From the cell containing the given text, extract its center point as (X, Y) coordinate. 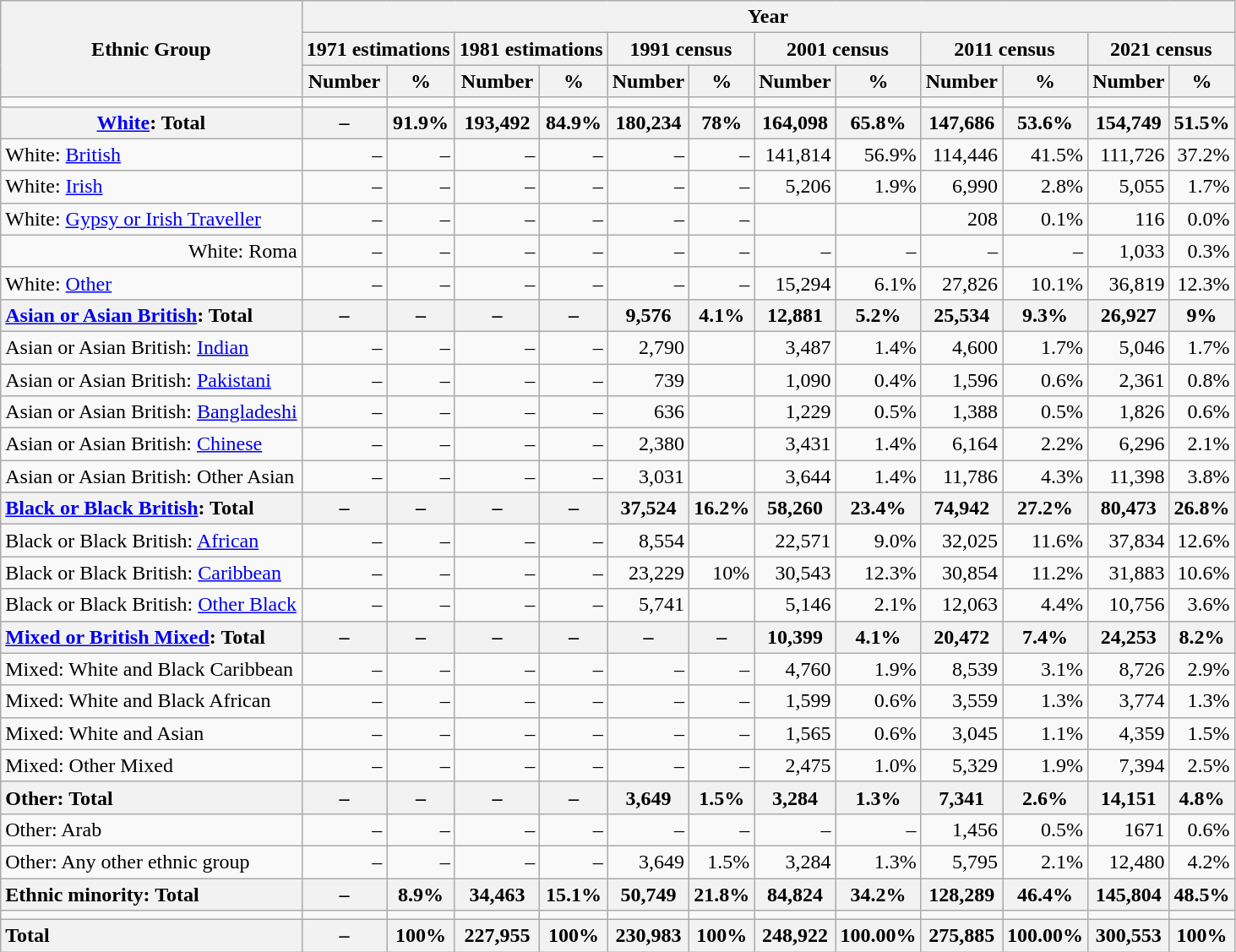
739 (648, 379)
Ethnic minority: Total (151, 895)
230,983 (648, 936)
1,388 (961, 412)
Black or Black British: Caribbean (151, 573)
8,539 (961, 669)
1,565 (795, 733)
10.1% (1046, 283)
27.2% (1046, 509)
34.2% (879, 895)
8,726 (1129, 669)
154,749 (1129, 122)
5,146 (795, 605)
1,229 (795, 412)
11.2% (1046, 573)
1,826 (1129, 412)
1,090 (795, 379)
1,456 (961, 830)
Total (151, 936)
4.8% (1201, 797)
4,600 (961, 347)
2,475 (795, 765)
111,726 (1129, 155)
14,151 (1129, 797)
636 (648, 412)
3.6% (1201, 605)
White: British (151, 155)
8.9% (421, 895)
3,559 (961, 701)
2011 census (1004, 49)
White: Roma (151, 251)
4.2% (1201, 862)
23,229 (648, 573)
193,492 (497, 122)
41.5% (1046, 155)
8.2% (1201, 637)
0.0% (1201, 219)
3,431 (795, 444)
3.1% (1046, 669)
Year (768, 17)
78% (721, 122)
20,472 (961, 637)
0.8% (1201, 379)
6,296 (1129, 444)
White: Other (151, 283)
116 (1129, 219)
2,380 (648, 444)
80,473 (1129, 509)
2.9% (1201, 669)
16.2% (721, 509)
White: Irish (151, 187)
1.0% (879, 765)
5,206 (795, 187)
145,804 (1129, 895)
Other: Arab (151, 830)
24,253 (1129, 637)
300,553 (1129, 936)
3,774 (1129, 701)
1,596 (961, 379)
5,741 (648, 605)
2001 census (838, 49)
6.1% (879, 283)
128,289 (961, 895)
248,922 (795, 936)
4.3% (1046, 476)
6,990 (961, 187)
9,576 (648, 315)
3,045 (961, 733)
11,398 (1129, 476)
Black or Black British: Other Black (151, 605)
1671 (1129, 830)
Mixed or British Mixed: Total (151, 637)
9% (1201, 315)
0.4% (879, 379)
Ethnic Group (151, 49)
22,571 (795, 541)
2.5% (1201, 765)
5,055 (1129, 187)
5,329 (961, 765)
74,942 (961, 509)
26,927 (1129, 315)
30,543 (795, 573)
180,234 (648, 122)
Other: Total (151, 797)
37,834 (1129, 541)
30,854 (961, 573)
141,814 (795, 155)
12,881 (795, 315)
2.6% (1046, 797)
10.6% (1201, 573)
7,394 (1129, 765)
Mixed: Other Mixed (151, 765)
51.5% (1201, 122)
11,786 (961, 476)
84.9% (574, 122)
1971 estimations (378, 49)
65.8% (879, 122)
114,446 (961, 155)
48.5% (1201, 895)
9.0% (879, 541)
5,046 (1129, 347)
Mixed: White and Asian (151, 733)
53.6% (1046, 122)
Asian or Asian British: Bangladeshi (151, 412)
147,686 (961, 122)
5.2% (879, 315)
12.6% (1201, 541)
1981 estimations (531, 49)
37.2% (1201, 155)
23.4% (879, 509)
1,599 (795, 701)
27,826 (961, 283)
10,756 (1129, 605)
2.8% (1046, 187)
Black or Black British: African (151, 541)
21.8% (721, 895)
15,294 (795, 283)
164,098 (795, 122)
Asian or Asian British: Pakistani (151, 379)
Mixed: White and Black African (151, 701)
208 (961, 219)
56.9% (879, 155)
Black or Black British: Total (151, 509)
1,033 (1129, 251)
2,361 (1129, 379)
46.4% (1046, 895)
15.1% (574, 895)
3,031 (648, 476)
9.3% (1046, 315)
91.9% (421, 122)
1.1% (1046, 733)
12,480 (1129, 862)
58,260 (795, 509)
3.8% (1201, 476)
37,524 (648, 509)
4,359 (1129, 733)
4.4% (1046, 605)
Asian or Asian British: Total (151, 315)
1991 census (681, 49)
Asian or Asian British: Indian (151, 347)
2021 census (1161, 49)
32,025 (961, 541)
Asian or Asian British: Chinese (151, 444)
2,790 (648, 347)
6,164 (961, 444)
25,534 (961, 315)
3,487 (795, 347)
50,749 (648, 895)
0.3% (1201, 251)
8,554 (648, 541)
227,955 (497, 936)
0.1% (1046, 219)
Other: Any other ethnic group (151, 862)
26.8% (1201, 509)
36,819 (1129, 283)
275,885 (961, 936)
11.6% (1046, 541)
3,644 (795, 476)
31,883 (1129, 573)
10% (721, 573)
34,463 (497, 895)
4,760 (795, 669)
White: Gypsy or Irish Traveller (151, 219)
5,795 (961, 862)
84,824 (795, 895)
12,063 (961, 605)
7,341 (961, 797)
2.2% (1046, 444)
7.4% (1046, 637)
10,399 (795, 637)
Asian or Asian British: Other Asian (151, 476)
White: Total (151, 122)
Mixed: White and Black Caribbean (151, 669)
